Capture the cell that displays the provided text and extract its (x, y) central coordinate. 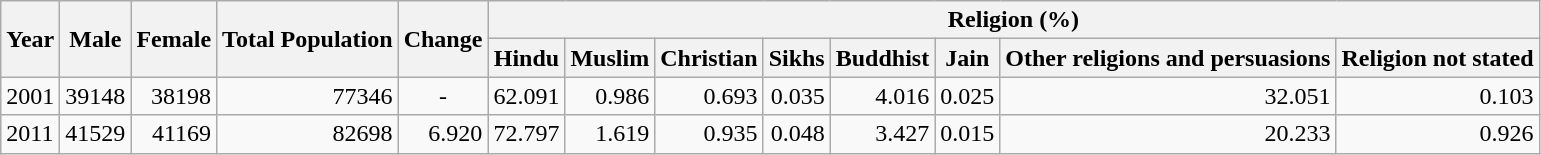
Female (174, 39)
6.920 (443, 134)
Buddhist (882, 58)
72.797 (526, 134)
2001 (30, 96)
3.427 (882, 134)
62.091 (526, 96)
77346 (308, 96)
0.035 (796, 96)
0.048 (796, 134)
41169 (174, 134)
20.233 (1168, 134)
39148 (96, 96)
0.926 (1438, 134)
2011 (30, 134)
Jain (968, 58)
0.986 (610, 96)
- (443, 96)
Muslim (610, 58)
0.015 (968, 134)
38198 (174, 96)
Male (96, 39)
41529 (96, 134)
Hindu (526, 58)
0.103 (1438, 96)
Other religions and persuasions (1168, 58)
Christian (709, 58)
Religion (%) (1014, 20)
Religion not stated (1438, 58)
32.051 (1168, 96)
Total Population (308, 39)
82698 (308, 134)
1.619 (610, 134)
4.016 (882, 96)
Change (443, 39)
0.025 (968, 96)
0.693 (709, 96)
Sikhs (796, 58)
0.935 (709, 134)
Year (30, 39)
